Return [X, Y] of the center of cell containing provided text 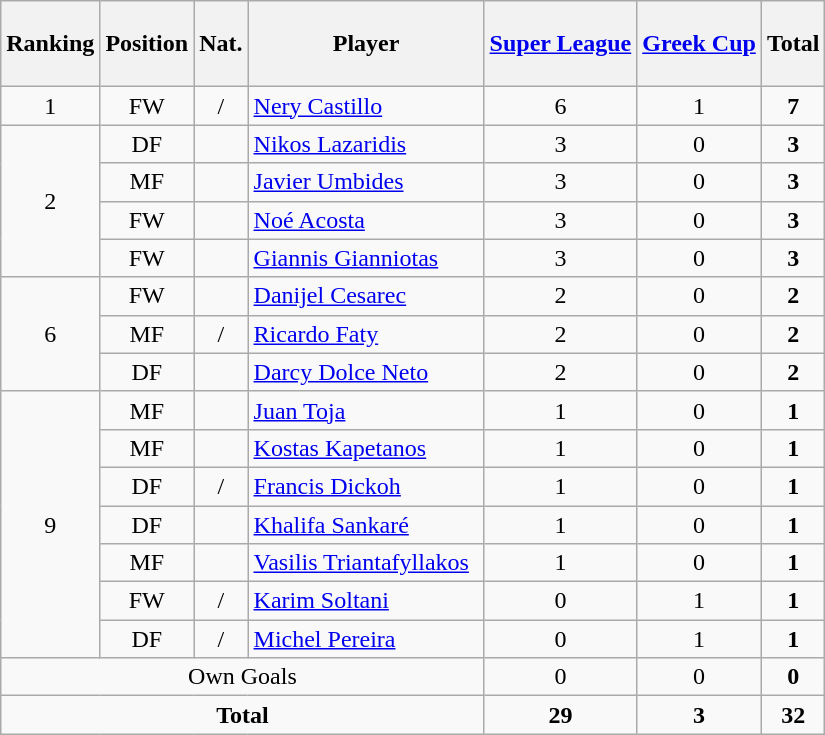
Juan Toja [366, 410]
Nery Castillo [366, 106]
Position [147, 44]
Khalifa Sankaré [366, 525]
Super League [560, 44]
Noé Acosta [366, 220]
Francis Dickoh [366, 486]
Kostas Kapetanos [366, 448]
7 [793, 106]
Player [366, 44]
Danijel Cesarec [366, 296]
Ranking [50, 44]
Nat. [221, 44]
Ricardo Faty [366, 334]
32 [793, 715]
29 [560, 715]
Greek Cup [700, 44]
Javier Umbides [366, 182]
Michel Pereira [366, 639]
Giannis Gianniotas [366, 258]
Karim Soltani [366, 601]
Own Goals [242, 677]
Darcy Dolce Neto [366, 372]
9 [50, 524]
Vasilis Triantafyllakos [366, 563]
Nikos Lazaridis [366, 144]
